Find where the given text appears and provide that cell's center as [X, Y] coordinate. 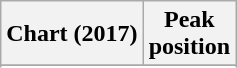
Chart (2017) [72, 34]
Peakposition [189, 34]
